For the text-containing cell, return its midpoint in [x, y] coordinate format. 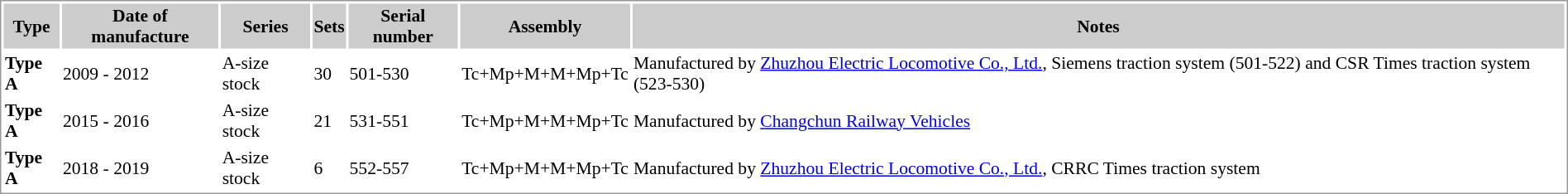
Date of manufacture [140, 26]
Notes [1098, 26]
552-557 [404, 168]
6 [329, 168]
531-551 [404, 120]
2018 - 2019 [140, 168]
Sets [329, 26]
Serial number [404, 26]
501-530 [404, 74]
Manufactured by Changchun Railway Vehicles [1098, 120]
Manufactured by Zhuzhou Electric Locomotive Co., Ltd., Siemens traction system (501-522) and CSR Times traction system (523-530) [1098, 74]
21 [329, 120]
Manufactured by Zhuzhou Electric Locomotive Co., Ltd., CRRC Times traction system [1098, 168]
2015 - 2016 [140, 120]
Assembly [546, 26]
30 [329, 74]
2009 - 2012 [140, 74]
Series [265, 26]
Type [31, 26]
